Return the [x, y] coordinate for the center point of the cell that contains the specified text.  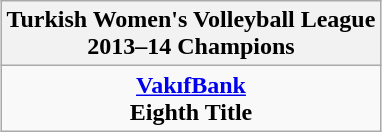
VakıfBank Eighth Title [191, 98]
Turkish Women's Volleyball League 2013–14 Champions [191, 34]
